Provide the [X, Y] coordinate of the cell's center where the given text is located.  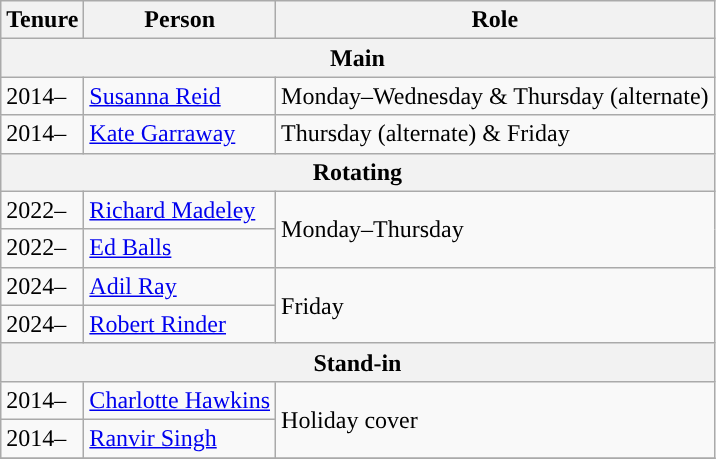
Main [358, 58]
Monday–Wednesday & Thursday (alternate) [496, 96]
Kate Garraway [180, 134]
Holiday cover [496, 419]
Robert Rinder [180, 324]
Person [180, 20]
Rotating [358, 172]
Thursday (alternate) & Friday [496, 134]
Adil Ray [180, 286]
Susanna Reid [180, 96]
Richard Madeley [180, 210]
Charlotte Hawkins [180, 400]
Stand-in [358, 362]
Friday [496, 305]
Role [496, 20]
Ranvir Singh [180, 438]
Monday–Thursday [496, 229]
Tenure [42, 20]
Ed Balls [180, 248]
